Locate the cell with the specified text and output its (x, y) center coordinate. 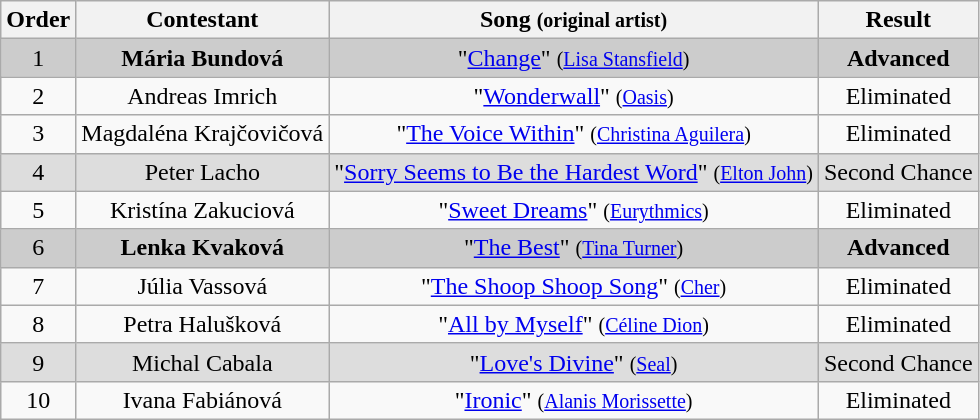
"Sorry Seems to Be the Hardest Word" (Elton John) (574, 172)
5 (38, 210)
Andreas Imrich (202, 96)
Magdaléna Krajčovičová (202, 134)
6 (38, 248)
2 (38, 96)
"All by Myself" (Céline Dion) (574, 324)
8 (38, 324)
10 (38, 400)
Contestant (202, 20)
Order (38, 20)
"Change" (Lisa Stansfield) (574, 58)
Mária Bundová (202, 58)
4 (38, 172)
Kristína Zakuciová (202, 210)
"Sweet Dreams" (Eurythmics) (574, 210)
Result (898, 20)
Peter Lacho (202, 172)
"Ironic" (Alanis Morissette) (574, 400)
Michal Cabala (202, 362)
Ivana Fabiánová (202, 400)
"Love's Divine" (Seal) (574, 362)
Lenka Kvaková (202, 248)
7 (38, 286)
"The Shoop Shoop Song" (Cher) (574, 286)
"The Best" (Tina Turner) (574, 248)
Petra Halušková (202, 324)
"Wonderwall" (Oasis) (574, 96)
Júlia Vassová (202, 286)
"The Voice Within" (Christina Aguilera) (574, 134)
3 (38, 134)
Song (original artist) (574, 20)
9 (38, 362)
1 (38, 58)
